Output the [X, Y] coordinate of the center of the cell containing the given text.  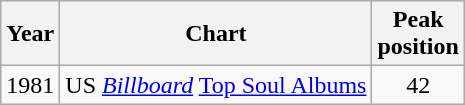
Peakposition [418, 34]
1981 [30, 85]
Year [30, 34]
Chart [216, 34]
US Billboard Top Soul Albums [216, 85]
42 [418, 85]
